For the text-containing cell, return its midpoint in (X, Y) coordinate format. 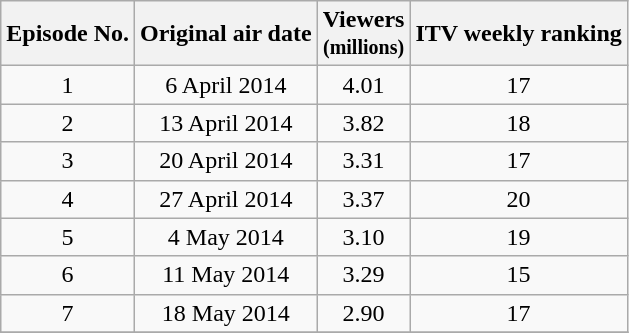
20 (518, 199)
3.37 (364, 199)
27 April 2014 (226, 199)
4 May 2014 (226, 237)
18 (518, 123)
19 (518, 237)
Episode No. (68, 34)
4.01 (364, 85)
ITV weekly ranking (518, 34)
6 (68, 275)
15 (518, 275)
3.10 (364, 237)
2.90 (364, 313)
3.82 (364, 123)
3 (68, 161)
7 (68, 313)
13 April 2014 (226, 123)
1 (68, 85)
6 April 2014 (226, 85)
20 April 2014 (226, 161)
4 (68, 199)
3.31 (364, 161)
11 May 2014 (226, 275)
Original air date (226, 34)
3.29 (364, 275)
Viewers(millions) (364, 34)
2 (68, 123)
18 May 2014 (226, 313)
5 (68, 237)
